Capture the cell that displays the provided text and extract its [X, Y] central coordinate. 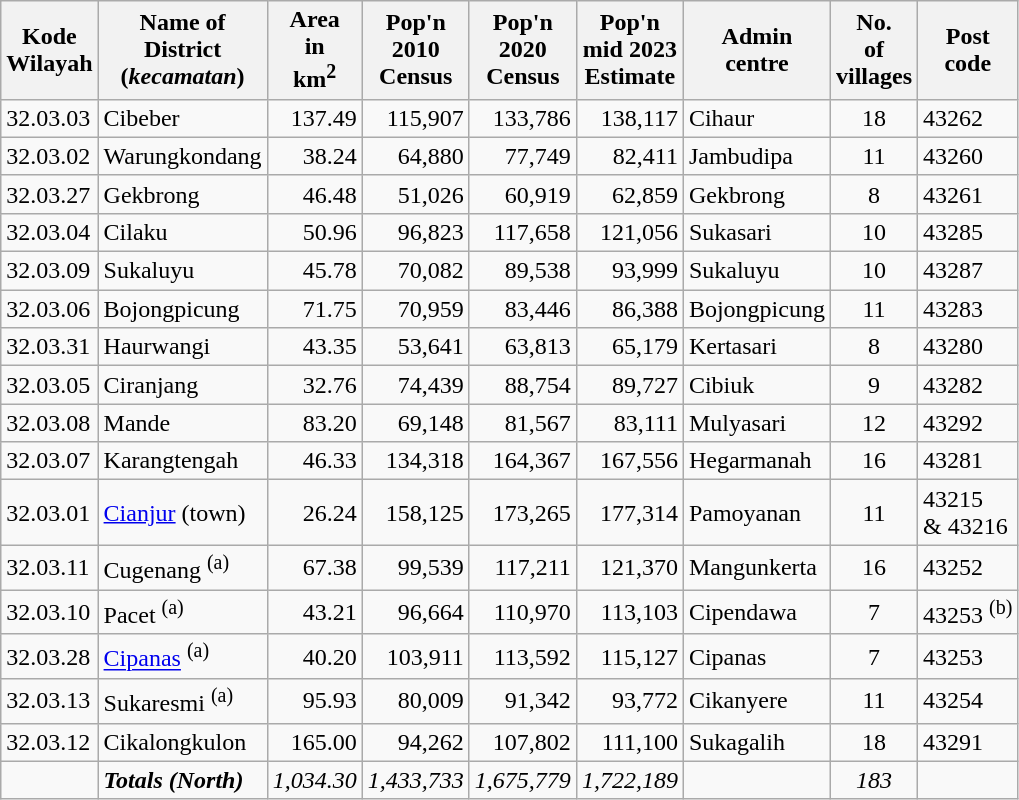
70,959 [416, 309]
65,179 [630, 347]
32.03.09 [50, 271]
Cikalongkulon [182, 742]
115,907 [416, 118]
74,439 [416, 385]
60,919 [522, 194]
43291 [968, 742]
Mangunkerta [756, 568]
32.03.08 [50, 423]
Pamoyanan [756, 512]
32.03.06 [50, 309]
83,446 [522, 309]
158,125 [416, 512]
173,265 [522, 512]
Hegarmanah [756, 461]
Pop'n 2020 Census [522, 50]
Postcode [968, 50]
Haurwangi [182, 347]
113,103 [630, 612]
1,433,733 [416, 780]
Pacet (a) [182, 612]
Cihaur [756, 118]
Area inkm2 [314, 50]
Sukasari [756, 232]
83,111 [630, 423]
167,556 [630, 461]
89,727 [630, 385]
43281 [968, 461]
117,211 [522, 568]
12 [874, 423]
67.38 [314, 568]
Mulyasari [756, 423]
88,754 [522, 385]
111,100 [630, 742]
117,658 [522, 232]
137.49 [314, 118]
70,082 [416, 271]
Mande [182, 423]
164,367 [522, 461]
93,999 [630, 271]
Totals (North) [182, 780]
183 [874, 780]
38.24 [314, 156]
32.03.07 [50, 461]
43287 [968, 271]
96,664 [416, 612]
Sukagalih [756, 742]
Cipanas [756, 656]
Admin centre [756, 50]
32.03.05 [50, 385]
113,592 [522, 656]
83.20 [314, 423]
95.93 [314, 702]
Jambudipa [756, 156]
Pop'n mid 2023 Estimate [630, 50]
Cibeber [182, 118]
Cipanas (a) [182, 656]
81,567 [522, 423]
43282 [968, 385]
133,786 [522, 118]
32.03.12 [50, 742]
89,538 [522, 271]
26.24 [314, 512]
Cugenang (a) [182, 568]
32.03.13 [50, 702]
32.03.03 [50, 118]
No.ofvillages [874, 50]
45.78 [314, 271]
32.03.02 [50, 156]
43285 [968, 232]
Karangtengah [182, 461]
Warungkondang [182, 156]
43252 [968, 568]
1,675,779 [522, 780]
99,539 [416, 568]
Pop'n 2010Census [416, 50]
43215& 43216 [968, 512]
9 [874, 385]
Cibiuk [756, 385]
Ciranjang [182, 385]
43254 [968, 702]
Sukaresmi (a) [182, 702]
32.03.28 [50, 656]
115,127 [630, 656]
43.21 [314, 612]
32.03.04 [50, 232]
121,370 [630, 568]
110,970 [522, 612]
43262 [968, 118]
Cikanyere [756, 702]
50.96 [314, 232]
51,026 [416, 194]
Cianjur (town) [182, 512]
32.03.27 [50, 194]
Kode Wilayah [50, 50]
86,388 [630, 309]
43253 [968, 656]
165.00 [314, 742]
Name ofDistrict(kecamatan) [182, 50]
43280 [968, 347]
91,342 [522, 702]
40.20 [314, 656]
64,880 [416, 156]
46.48 [314, 194]
77,749 [522, 156]
Cilaku [182, 232]
43283 [968, 309]
62,859 [630, 194]
1,722,189 [630, 780]
134,318 [416, 461]
43261 [968, 194]
43.35 [314, 347]
43253 (b) [968, 612]
69,148 [416, 423]
43260 [968, 156]
121,056 [630, 232]
94,262 [416, 742]
32.76 [314, 385]
103,911 [416, 656]
107,802 [522, 742]
32.03.31 [50, 347]
32.03.01 [50, 512]
80,009 [416, 702]
71.75 [314, 309]
43292 [968, 423]
63,813 [522, 347]
Kertasari [756, 347]
Cipendawa [756, 612]
93,772 [630, 702]
96,823 [416, 232]
82,411 [630, 156]
46.33 [314, 461]
32.03.11 [50, 568]
177,314 [630, 512]
32.03.10 [50, 612]
1,034.30 [314, 780]
53,641 [416, 347]
138,117 [630, 118]
